Search for the cell housing the specified text and yield its [x, y] center coordinate. 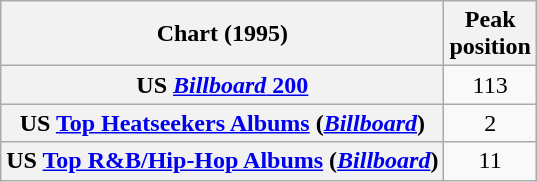
2 [490, 123]
Peak position [490, 34]
US Top R&B/Hip-Hop Albums (Billboard) [222, 161]
Chart (1995) [222, 34]
113 [490, 85]
US Billboard 200 [222, 85]
US Top Heatseekers Albums (Billboard) [222, 123]
11 [490, 161]
